From the cell containing the given text, extract its center point as [x, y] coordinate. 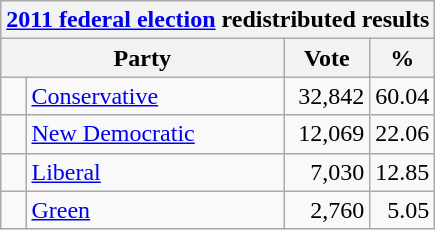
New Democratic [155, 134]
12,069 [327, 134]
32,842 [327, 96]
Party [142, 58]
7,030 [327, 172]
Green [155, 210]
Vote [327, 58]
2,760 [327, 210]
Conservative [155, 96]
2011 federal election redistributed results [218, 20]
22.06 [402, 134]
5.05 [402, 210]
Liberal [155, 172]
% [402, 58]
60.04 [402, 96]
12.85 [402, 172]
